Detect which cell encompasses the target text, then output its (x, y) center coordinate. 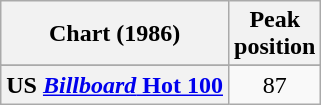
Peakposition (275, 34)
US Billboard Hot 100 (115, 85)
Chart (1986) (115, 34)
87 (275, 85)
